Determine the (x, y) coordinate at the center of the cell enclosing the given text.  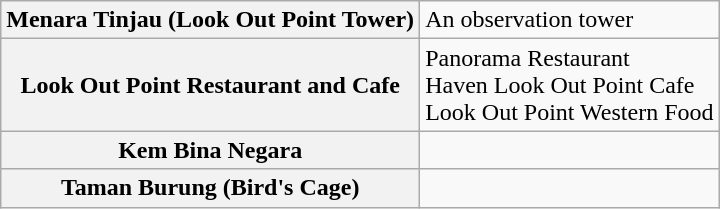
Taman Burung (Bird's Cage) (210, 188)
Look Out Point Restaurant and Cafe (210, 85)
Panorama RestaurantHaven Look Out Point CafeLook Out Point Western Food (570, 85)
Kem Bina Negara (210, 150)
Menara Tinjau (Look Out Point Tower) (210, 20)
An observation tower (570, 20)
